Pinpoint the cell where the given text exists, returning its [x, y] midpoint coordinate. 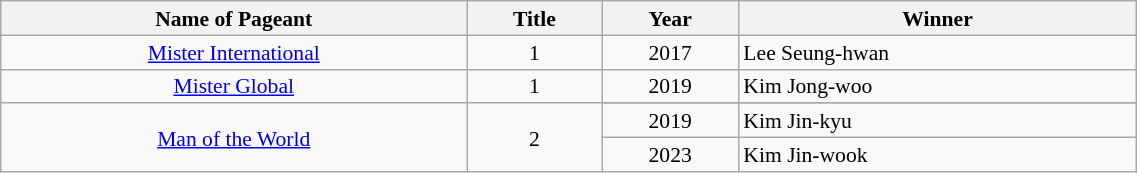
Winner [938, 18]
Kim Jong-woo [938, 86]
Kim Jin-wook [938, 155]
2 [534, 138]
2023 [670, 155]
Mister International [234, 52]
Lee Seung-hwan [938, 52]
Name of Pageant [234, 18]
Kim Jin-kyu [938, 121]
Year [670, 18]
Man of the World [234, 138]
Mister Global [234, 86]
2017 [670, 52]
Title [534, 18]
